From the cell containing the given text, extract its center point as [x, y] coordinate. 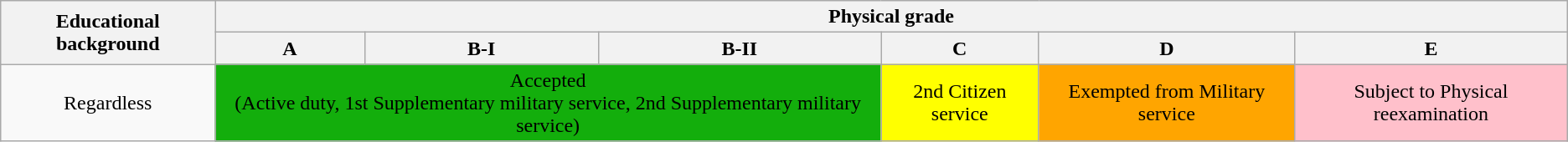
Accepted(Active duty, 1st Supplementary military service, 2nd Supplementary military service) [548, 103]
Subject to Physical reexamination [1431, 103]
Exempted from Military service [1166, 103]
Educational background [108, 33]
C [960, 48]
2nd Citizen service [960, 103]
B-II [740, 48]
Regardless [108, 103]
D [1166, 48]
A [290, 48]
E [1431, 48]
Physical grade [891, 17]
B-I [481, 48]
